Search for the cell housing the specified text and yield its [x, y] center coordinate. 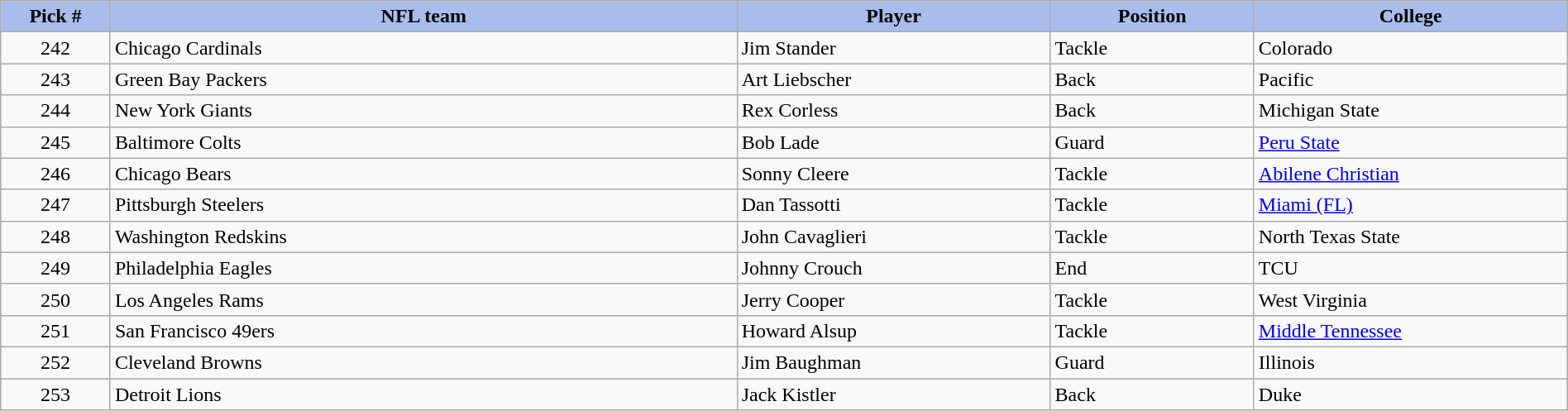
243 [56, 79]
Michigan State [1411, 111]
245 [56, 142]
College [1411, 17]
Chicago Bears [423, 174]
TCU [1411, 268]
Jerry Cooper [893, 299]
Johnny Crouch [893, 268]
252 [56, 362]
Bob Lade [893, 142]
North Texas State [1411, 237]
Miami (FL) [1411, 205]
Baltimore Colts [423, 142]
John Cavaglieri [893, 237]
242 [56, 48]
Dan Tassotti [893, 205]
249 [56, 268]
Illinois [1411, 362]
248 [56, 237]
Peru State [1411, 142]
Philadelphia Eagles [423, 268]
247 [56, 205]
Pacific [1411, 79]
End [1152, 268]
Pittsburgh Steelers [423, 205]
250 [56, 299]
Position [1152, 17]
NFL team [423, 17]
253 [56, 394]
246 [56, 174]
Chicago Cardinals [423, 48]
Jack Kistler [893, 394]
Rex Corless [893, 111]
Cleveland Browns [423, 362]
251 [56, 331]
New York Giants [423, 111]
Art Liebscher [893, 79]
Detroit Lions [423, 394]
244 [56, 111]
Howard Alsup [893, 331]
Middle Tennessee [1411, 331]
West Virginia [1411, 299]
Abilene Christian [1411, 174]
Duke [1411, 394]
Player [893, 17]
Green Bay Packers [423, 79]
San Francisco 49ers [423, 331]
Colorado [1411, 48]
Sonny Cleere [893, 174]
Jim Baughman [893, 362]
Jim Stander [893, 48]
Los Angeles Rams [423, 299]
Pick # [56, 17]
Washington Redskins [423, 237]
